Extract the (X, Y) coordinate from the center of the cell holding the provided text.  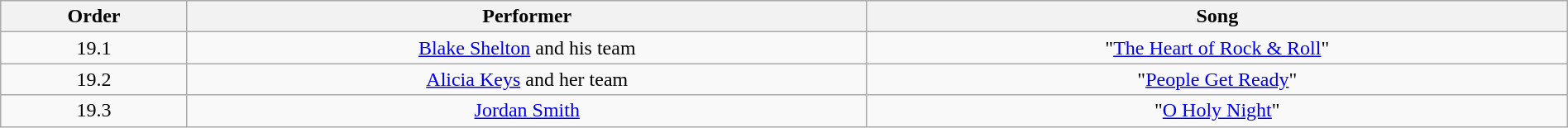
Jordan Smith (527, 111)
19.2 (94, 79)
19.3 (94, 111)
Performer (527, 17)
Order (94, 17)
"The Heart of Rock & Roll" (1217, 48)
Song (1217, 17)
"O Holy Night" (1217, 111)
Blake Shelton and his team (527, 48)
Alicia Keys and her team (527, 79)
"People Get Ready" (1217, 79)
19.1 (94, 48)
